Return (X, Y) of the center of cell containing provided text 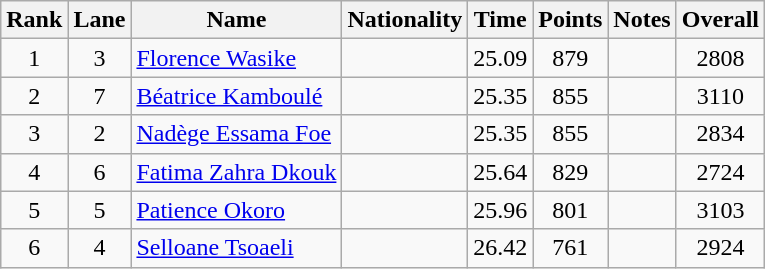
Overall (720, 20)
2834 (720, 134)
25.09 (500, 58)
801 (570, 210)
2724 (720, 172)
Lane (100, 20)
25.96 (500, 210)
3103 (720, 210)
761 (570, 248)
Nationality (405, 20)
7 (100, 96)
Fatima Zahra Dkouk (236, 172)
829 (570, 172)
3110 (720, 96)
25.64 (500, 172)
Florence Wasike (236, 58)
2924 (720, 248)
879 (570, 58)
1 (34, 58)
Name (236, 20)
Béatrice Kamboulé (236, 96)
Notes (642, 20)
Time (500, 20)
Selloane Tsoaeli (236, 248)
2808 (720, 58)
Patience Okoro (236, 210)
Rank (34, 20)
26.42 (500, 248)
Nadège Essama Foe (236, 134)
Points (570, 20)
